Identify which cell holds the provided text, then report its [X, Y] central coordinate. 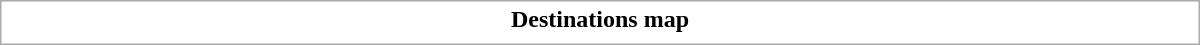
Destinations map [600, 19]
